Return [X, Y] of the center of cell containing provided text 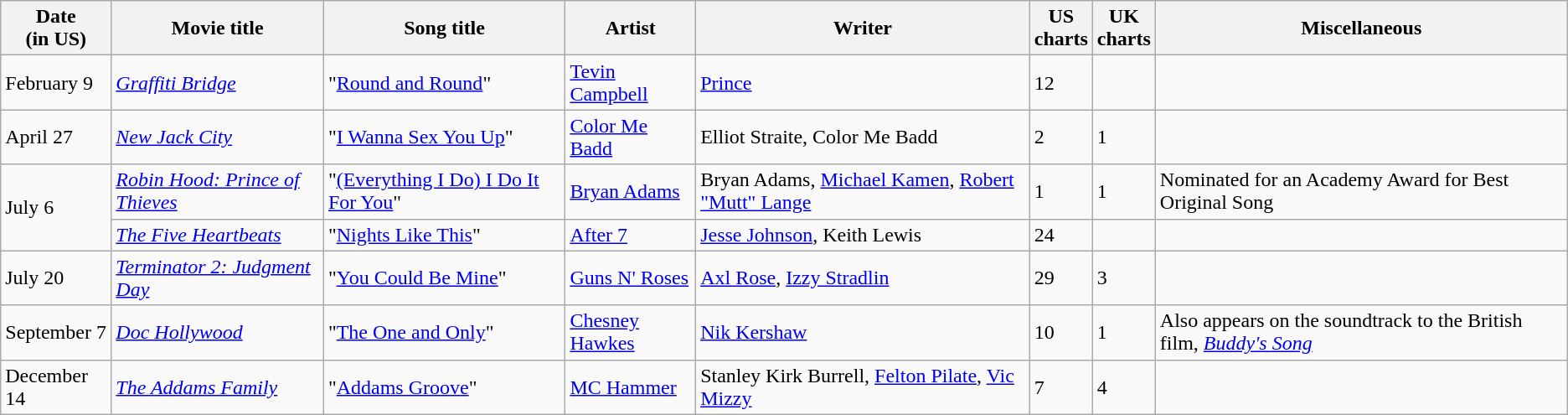
24 [1060, 235]
July 20 [56, 278]
The Five Heartbeats [218, 235]
2 [1060, 137]
MC Hammer [631, 387]
Bryan Adams [631, 191]
The Addams Family [218, 387]
Elliot Straite, Color Me Badd [863, 137]
"Addams Groove" [444, 387]
Tevin Campbell [631, 82]
Color Me Badd [631, 137]
"Round and Round" [444, 82]
September 7 [56, 332]
Nik Kershaw [863, 332]
Doc Hollywood [218, 332]
Terminator 2: Judgment Day [218, 278]
Guns N' Roses [631, 278]
10 [1060, 332]
Date(in US) [56, 29]
"The One and Only" [444, 332]
Jesse Johnson, Keith Lewis [863, 235]
April 27 [56, 137]
Artist [631, 29]
July 6 [56, 208]
Nominated for an Academy Award for Best Original Song [1361, 191]
February 9 [56, 82]
"You Could Be Mine" [444, 278]
US charts [1060, 29]
12 [1060, 82]
"(Everything I Do) I Do It For You" [444, 191]
New Jack City [218, 137]
Movie title [218, 29]
Chesney Hawkes [631, 332]
Axl Rose, Izzy Stradlin [863, 278]
Stanley Kirk Burrell, Felton Pilate, Vic Mizzy [863, 387]
Song title [444, 29]
7 [1060, 387]
3 [1124, 278]
Miscellaneous [1361, 29]
4 [1124, 387]
After 7 [631, 235]
Graffiti Bridge [218, 82]
29 [1060, 278]
Writer [863, 29]
"Nights Like This" [444, 235]
"I Wanna Sex You Up" [444, 137]
Bryan Adams, Michael Kamen, Robert "Mutt" Lange [863, 191]
December 14 [56, 387]
Robin Hood: Prince of Thieves [218, 191]
UKcharts [1124, 29]
Prince [863, 82]
Also appears on the soundtrack to the British film, Buddy's Song [1361, 332]
